Locate the cell with the specified text and output its [x, y] center coordinate. 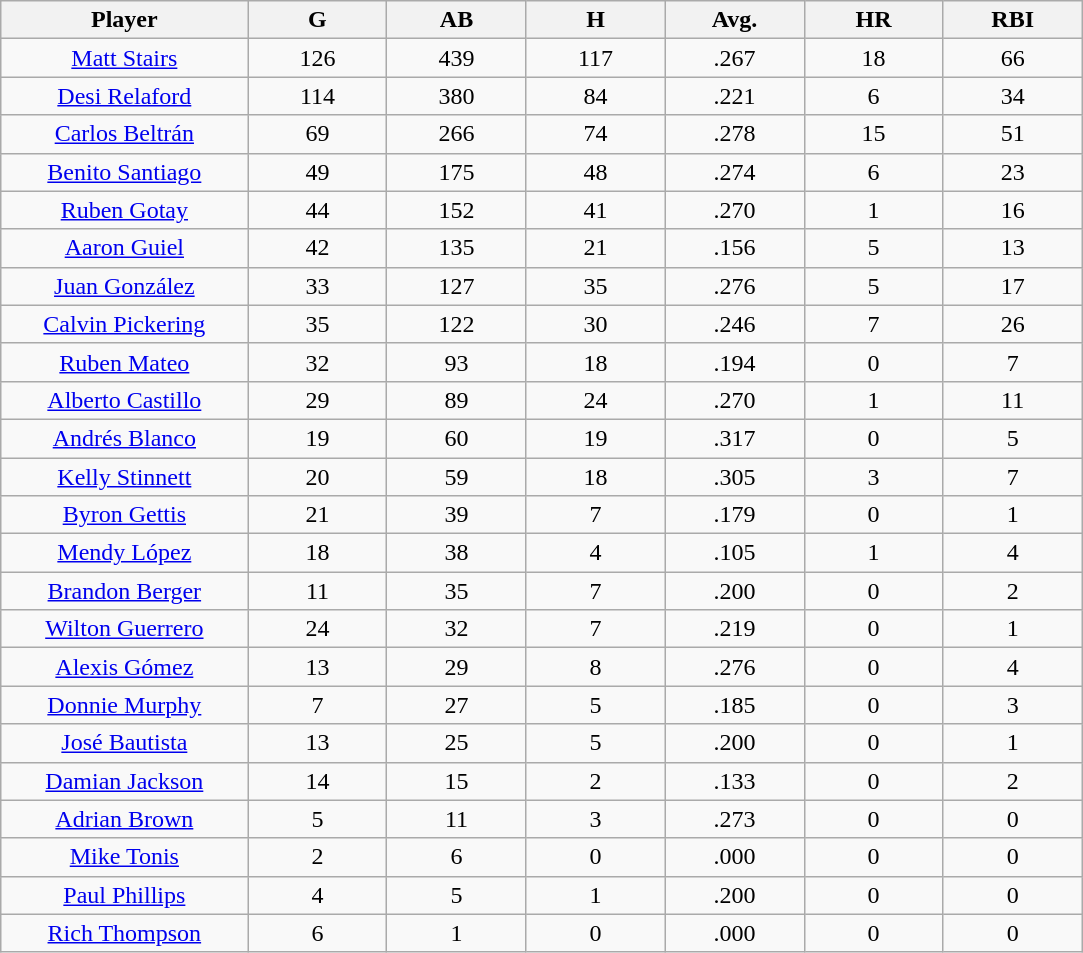
Mendy López [124, 553]
20 [318, 477]
.179 [734, 515]
.273 [734, 819]
Adrian Brown [124, 819]
Damian Jackson [124, 781]
126 [318, 58]
Desi Relaford [124, 96]
33 [318, 286]
69 [318, 134]
16 [1012, 210]
Paul Phillips [124, 895]
.246 [734, 324]
27 [456, 705]
.317 [734, 438]
14 [318, 781]
Matt Stairs [124, 58]
38 [456, 553]
.133 [734, 781]
66 [1012, 58]
Byron Gettis [124, 515]
Aaron Guiel [124, 248]
74 [596, 134]
89 [456, 400]
Wilton Guerrero [124, 629]
Alexis Gómez [124, 667]
.185 [734, 705]
17 [1012, 286]
8 [596, 667]
Player [124, 20]
Donnie Murphy [124, 705]
44 [318, 210]
Ruben Mateo [124, 362]
34 [1012, 96]
93 [456, 362]
30 [596, 324]
117 [596, 58]
Brandon Berger [124, 591]
Ruben Gotay [124, 210]
266 [456, 134]
135 [456, 248]
60 [456, 438]
Alberto Castillo [124, 400]
Andrés Blanco [124, 438]
114 [318, 96]
.267 [734, 58]
.219 [734, 629]
.305 [734, 477]
H [596, 20]
439 [456, 58]
152 [456, 210]
G [318, 20]
.156 [734, 248]
HR [874, 20]
25 [456, 743]
51 [1012, 134]
.221 [734, 96]
122 [456, 324]
RBI [1012, 20]
Calvin Pickering [124, 324]
380 [456, 96]
23 [1012, 172]
Avg. [734, 20]
.105 [734, 553]
49 [318, 172]
.278 [734, 134]
José Bautista [124, 743]
Juan González [124, 286]
Carlos Beltrán [124, 134]
84 [596, 96]
175 [456, 172]
Kelly Stinnett [124, 477]
Mike Tonis [124, 857]
39 [456, 515]
.274 [734, 172]
59 [456, 477]
Benito Santiago [124, 172]
AB [456, 20]
48 [596, 172]
.194 [734, 362]
41 [596, 210]
127 [456, 286]
Rich Thompson [124, 933]
42 [318, 248]
26 [1012, 324]
